Capture the cell that displays the provided text and extract its [X, Y] central coordinate. 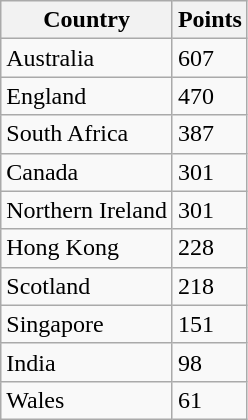
151 [210, 324]
Northern Ireland [87, 210]
Country [87, 20]
Australia [87, 58]
470 [210, 96]
Scotland [87, 286]
Canada [87, 172]
England [87, 96]
South Africa [87, 134]
Wales [87, 400]
61 [210, 400]
Points [210, 20]
607 [210, 58]
98 [210, 362]
Hong Kong [87, 248]
228 [210, 248]
387 [210, 134]
India [87, 362]
218 [210, 286]
Singapore [87, 324]
